Detect which cell encompasses the target text, then output its (X, Y) center coordinate. 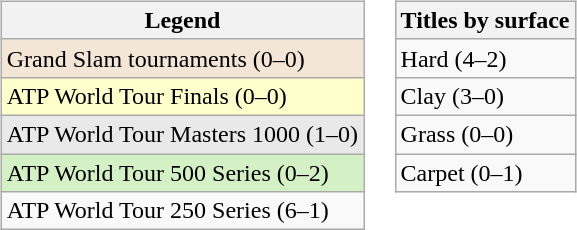
Legend (182, 20)
Grass (0–0) (485, 134)
ATP World Tour 250 Series (6–1) (182, 211)
Clay (3–0) (485, 96)
ATP World Tour Finals (0–0) (182, 96)
ATP World Tour 500 Series (0–2) (182, 173)
Carpet (0–1) (485, 173)
Hard (4–2) (485, 58)
Titles by surface (485, 20)
Grand Slam tournaments (0–0) (182, 58)
ATP World Tour Masters 1000 (1–0) (182, 134)
